Extract the (X, Y) coordinate from the center of the cell holding the provided text.  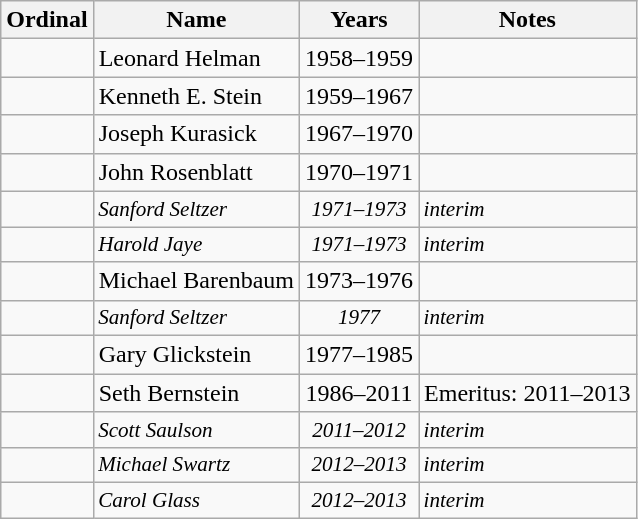
Emeritus: 2011–2013 (528, 393)
Ordinal (47, 20)
Years (358, 20)
Scott Saulson (196, 430)
Joseph Kurasick (196, 134)
John Rosenblatt (196, 172)
Michael Barenbaum (196, 281)
1959–1967 (358, 96)
Carol Glass (196, 500)
Kenneth E. Stein (196, 96)
1967–1970 (358, 134)
1973–1976 (358, 281)
1977–1985 (358, 354)
1958–1959 (358, 58)
1986–2011 (358, 393)
Seth Bernstein (196, 393)
Leonard Helman (196, 58)
1970–1971 (358, 172)
Gary Glickstein (196, 354)
Notes (528, 20)
Michael Swartz (196, 464)
Name (196, 20)
1977 (358, 318)
2011–2012 (358, 430)
Harold Jaye (196, 244)
